From the cell containing the given text, extract its center point as [X, Y] coordinate. 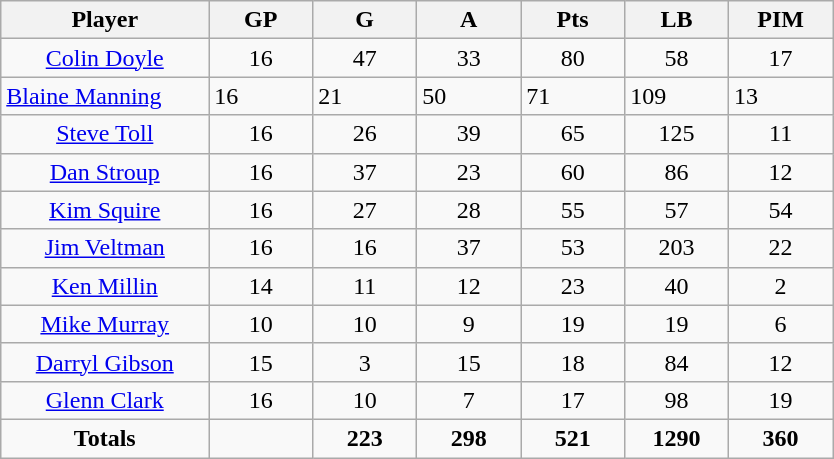
1290 [677, 438]
50 [469, 96]
6 [781, 324]
21 [365, 96]
Pts [573, 20]
Darryl Gibson [105, 362]
125 [677, 134]
360 [781, 438]
3 [365, 362]
109 [677, 96]
Steve Toll [105, 134]
521 [573, 438]
40 [677, 286]
9 [469, 324]
GP [261, 20]
Ken Millin [105, 286]
33 [469, 58]
55 [573, 210]
13 [781, 96]
14 [261, 286]
80 [573, 58]
Blaine Manning [105, 96]
2 [781, 286]
60 [573, 172]
71 [573, 96]
54 [781, 210]
47 [365, 58]
57 [677, 210]
84 [677, 362]
39 [469, 134]
Mike Murray [105, 324]
LB [677, 20]
298 [469, 438]
G [365, 20]
Player [105, 20]
26 [365, 134]
7 [469, 400]
223 [365, 438]
A [469, 20]
58 [677, 58]
18 [573, 362]
Totals [105, 438]
65 [573, 134]
PIM [781, 20]
28 [469, 210]
27 [365, 210]
Jim Veltman [105, 248]
Dan Stroup [105, 172]
22 [781, 248]
86 [677, 172]
98 [677, 400]
53 [573, 248]
Glenn Clark [105, 400]
Kim Squire [105, 210]
203 [677, 248]
Colin Doyle [105, 58]
